Pinpoint the cell where the given text exists, returning its [X, Y] midpoint coordinate. 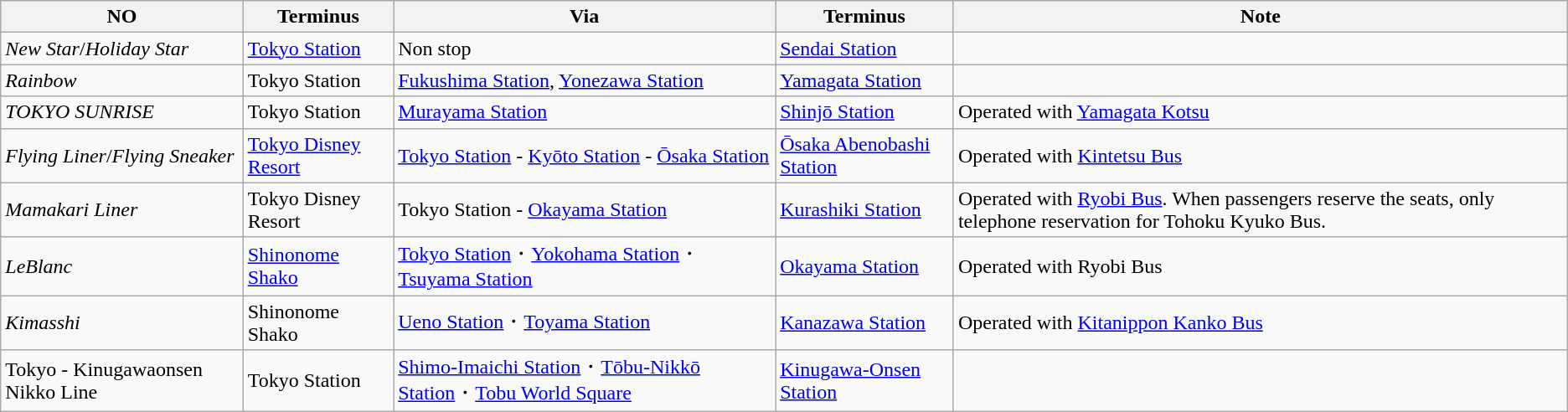
Shinjō Station [864, 112]
Ueno Station・Toyama Station [585, 323]
Kimasshi [122, 323]
NO [122, 17]
Tokyo Station - Okayama Station [585, 209]
Operated with Kintetsu Bus [1260, 156]
Operated with Ryobi Bus. When passengers reserve the seats, only telephone reservation for Tohoku Kyuko Bus. [1260, 209]
Tokyo Station - Kyōto Station - Ōsaka Station [585, 156]
Operated with Kitanippon Kanko Bus [1260, 323]
TOKYO SUNRISE [122, 112]
Kurashiki Station [864, 209]
Sendai Station [864, 49]
Mamakari Liner [122, 209]
Operated with Yamagata Kotsu [1260, 112]
Note [1260, 17]
Via [585, 17]
Tokyo Station・Yokohama Station・Tsuyama Station [585, 266]
New Star/Holiday Star [122, 49]
Tokyo - Kinugawaonsen Nikko Line [122, 381]
Okayama Station [864, 266]
Fukushima Station, Yonezawa Station [585, 80]
Kanazawa Station [864, 323]
Flying Liner/Flying Sneaker [122, 156]
Non stop [585, 49]
Ōsaka Abenobashi Station [864, 156]
Rainbow [122, 80]
Shimo-Imaichi Station・Tōbu-Nikkō Station・Tobu World Square [585, 381]
LeBlanc [122, 266]
Kinugawa-Onsen Station [864, 381]
Murayama Station [585, 112]
Yamagata Station [864, 80]
Operated with Ryobi Bus [1260, 266]
